Output the [X, Y] coordinate of the center of the cell containing the given text.  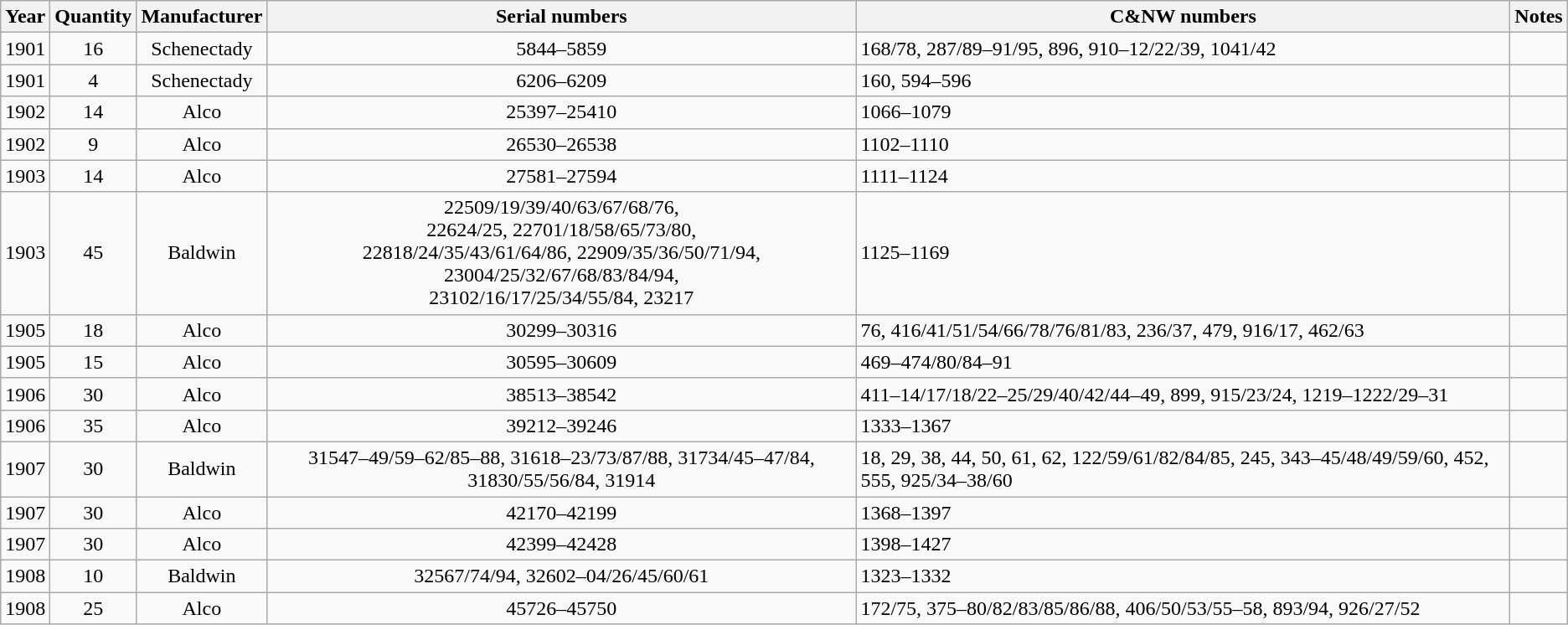
18 [94, 330]
16 [94, 49]
Manufacturer [202, 17]
15 [94, 362]
1333–1367 [1183, 426]
9 [94, 144]
45726–45750 [561, 608]
Year [25, 17]
1125–1169 [1183, 253]
42170–42199 [561, 512]
27581–27594 [561, 176]
45 [94, 253]
30595–30609 [561, 362]
1398–1427 [1183, 545]
172/75, 375–80/82/83/85/86/88, 406/50/53/55–58, 893/94, 926/27/52 [1183, 608]
42399–42428 [561, 545]
160, 594–596 [1183, 80]
469–474/80/84–91 [1183, 362]
168/78, 287/89–91/95, 896, 910–12/22/39, 1041/42 [1183, 49]
39212–39246 [561, 426]
30299–30316 [561, 330]
76, 416/41/51/54/66/78/76/81/83, 236/37, 479, 916/17, 462/63 [1183, 330]
6206–6209 [561, 80]
31547–49/59–62/85–88, 31618–23/73/87/88, 31734/45–47/84, 31830/55/56/84, 31914 [561, 469]
Notes [1539, 17]
25397–25410 [561, 112]
1323–1332 [1183, 576]
10 [94, 576]
5844–5859 [561, 49]
18, 29, 38, 44, 50, 61, 62, 122/59/61/82/84/85, 245, 343–45/48/49/59/60, 452, 555, 925/34–38/60 [1183, 469]
4 [94, 80]
1111–1124 [1183, 176]
C&NW numbers [1183, 17]
32567/74/94, 32602–04/26/45/60/61 [561, 576]
35 [94, 426]
1368–1397 [1183, 512]
1102–1110 [1183, 144]
25 [94, 608]
Quantity [94, 17]
Serial numbers [561, 17]
1066–1079 [1183, 112]
411–14/17/18/22–25/29/40/42/44–49, 899, 915/23/24, 1219–1222/29–31 [1183, 394]
26530–26538 [561, 144]
38513–38542 [561, 394]
